Return the (x, y) coordinate for the center point of the cell that contains the specified text.  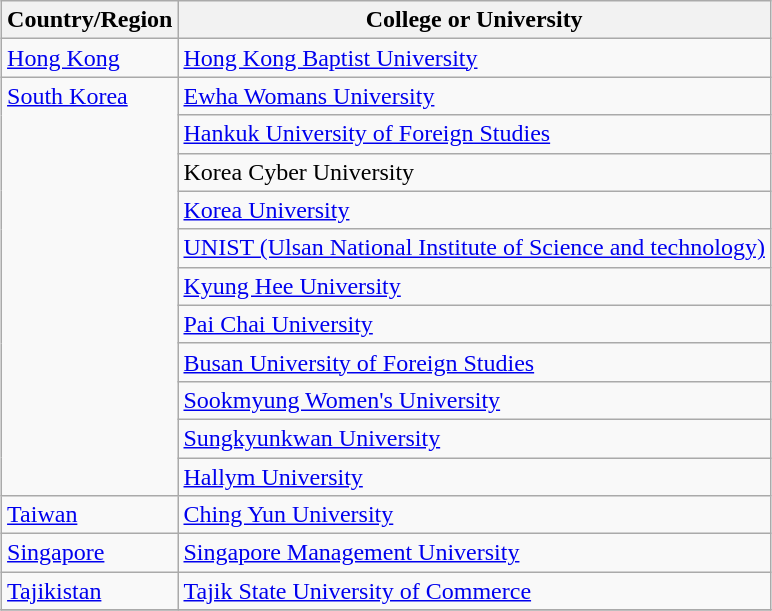
Ching Yun University (474, 515)
Country/Region (90, 20)
Hallym University (474, 477)
Korea University (474, 210)
Tajik State University of Commerce (474, 591)
Hong Kong (90, 58)
Pai Chai University (474, 324)
Kyung Hee University (474, 286)
Busan University of Foreign Studies (474, 362)
Tajikistan (90, 591)
Hankuk University of Foreign Studies (474, 134)
Korea Cyber University (474, 172)
College or University (474, 20)
Singapore Management University (474, 553)
Taiwan (90, 515)
Singapore (90, 553)
UNIST (Ulsan National Institute of Science and technology) (474, 248)
Sookmyung Women's University (474, 400)
South Korea (90, 286)
Hong Kong Baptist University (474, 58)
Sungkyunkwan University (474, 438)
Ewha Womans University (474, 96)
